Provide the [X, Y] coordinate of the cell's center where the given text is located.  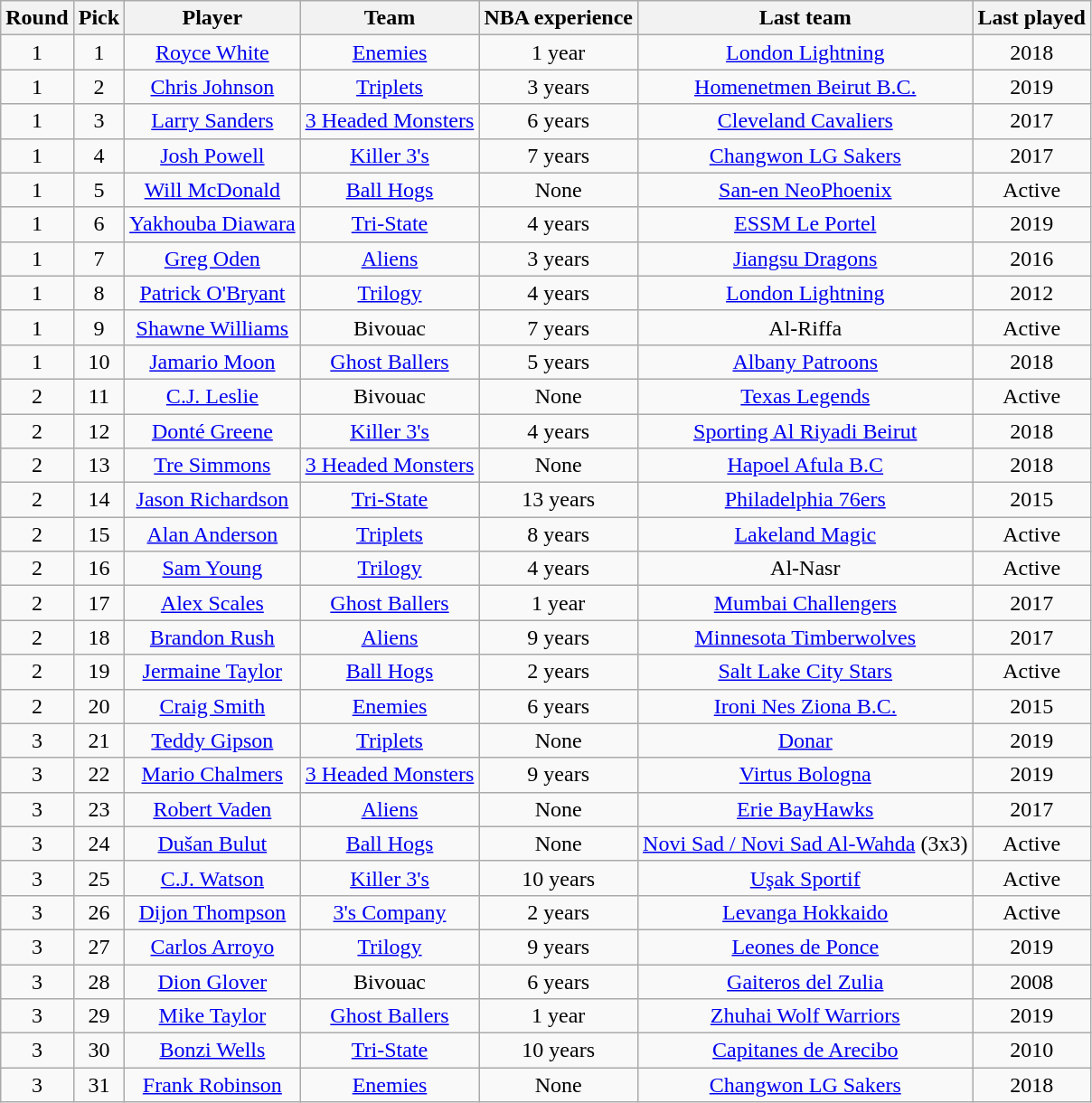
9 [99, 327]
16 [99, 569]
Sam Young [213, 569]
Dijon Thompson [213, 912]
20 [99, 706]
Erie BayHawks [805, 809]
Pick [99, 18]
11 [99, 396]
Will McDonald [213, 190]
12 [99, 431]
Donar [805, 740]
6 [99, 224]
NBA experience [559, 18]
19 [99, 672]
Dion Glover [213, 981]
Jiangsu Dragons [805, 259]
27 [99, 947]
Dušan Bulut [213, 844]
Albany Patroons [805, 362]
Alan Anderson [213, 534]
Novi Sad / Novi Sad Al-Wahda (3x3) [805, 844]
Cleveland Cavaliers [805, 121]
31 [99, 1085]
22 [99, 775]
17 [99, 603]
4 [99, 156]
Levanga Hokkaido [805, 912]
Team [390, 18]
Player [213, 18]
Al-Nasr [805, 569]
Jermaine Taylor [213, 672]
3's Company [390, 912]
Virtus Bologna [805, 775]
Last team [805, 18]
Sporting Al Riyadi Beirut [805, 431]
C.J. Leslie [213, 396]
Homenetmen Beirut B.C. [805, 87]
Craig Smith [213, 706]
Salt Lake City Stars [805, 672]
Tre Simmons [213, 466]
Carlos Arroyo [213, 947]
Leones de Ponce [805, 947]
Robert Vaden [213, 809]
21 [99, 740]
Philadelphia 76ers [805, 500]
Minnesota Timberwolves [805, 637]
Brandon Rush [213, 637]
14 [99, 500]
ESSM Le Portel [805, 224]
Shawne Williams [213, 327]
Uşak Sportif [805, 878]
24 [99, 844]
25 [99, 878]
2016 [1031, 259]
Last played [1031, 18]
Patrick O'Bryant [213, 293]
Teddy Gipson [213, 740]
Ironi Nes Ziona B.C. [805, 706]
18 [99, 637]
13 [99, 466]
2008 [1031, 981]
7 [99, 259]
2012 [1031, 293]
Capitanes de Arecibo [805, 1051]
13 years [559, 500]
30 [99, 1051]
Jason Richardson [213, 500]
Josh Powell [213, 156]
San-en NeoPhoenix [805, 190]
Mario Chalmers [213, 775]
Alex Scales [213, 603]
8 [99, 293]
Bonzi Wells [213, 1051]
Chris Johnson [213, 87]
Texas Legends [805, 396]
Yakhouba Diawara [213, 224]
C.J. Watson [213, 878]
10 [99, 362]
Royce White [213, 52]
Larry Sanders [213, 121]
Mumbai Challengers [805, 603]
Round [37, 18]
Mike Taylor [213, 1016]
23 [99, 809]
Frank Robinson [213, 1085]
15 [99, 534]
Jamario Moon [213, 362]
Lakeland Magic [805, 534]
Greg Oden [213, 259]
5 years [559, 362]
26 [99, 912]
Hapoel Afula B.C [805, 466]
8 years [559, 534]
Zhuhai Wolf Warriors [805, 1016]
2010 [1031, 1051]
28 [99, 981]
29 [99, 1016]
5 [99, 190]
Al-Riffa [805, 327]
Donté Greene [213, 431]
Gaiteros del Zulia [805, 981]
